Output the (x, y) coordinate of the center of the cell containing the given text.  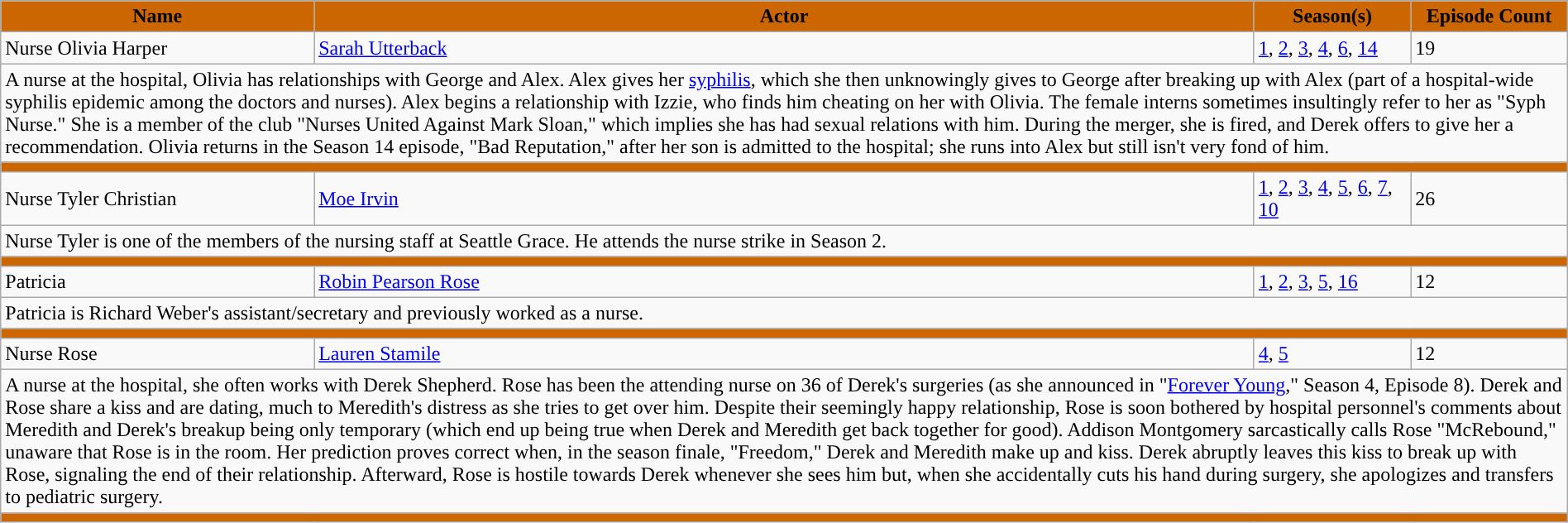
Moe Irvin (784, 199)
Episode Count (1489, 17)
Sarah Utterback (784, 48)
4, 5 (1331, 353)
Season(s) (1331, 17)
1, 2, 3, 5, 16 (1331, 281)
Robin Pearson Rose (784, 281)
1, 2, 3, 4, 6, 14 (1331, 48)
Lauren Stamile (784, 353)
Nurse Rose (157, 353)
26 (1489, 199)
1, 2, 3, 4, 5, 6, 7, 10 (1331, 199)
Name (157, 17)
Nurse Tyler is one of the members of the nursing staff at Seattle Grace. He attends the nurse strike in Season 2. (784, 241)
Patricia (157, 281)
Actor (784, 17)
Nurse Olivia Harper (157, 48)
19 (1489, 48)
Patricia is Richard Weber's assistant/secretary and previously worked as a nurse. (784, 313)
Nurse Tyler Christian (157, 199)
